For the text-containing cell, return its midpoint in [X, Y] coordinate format. 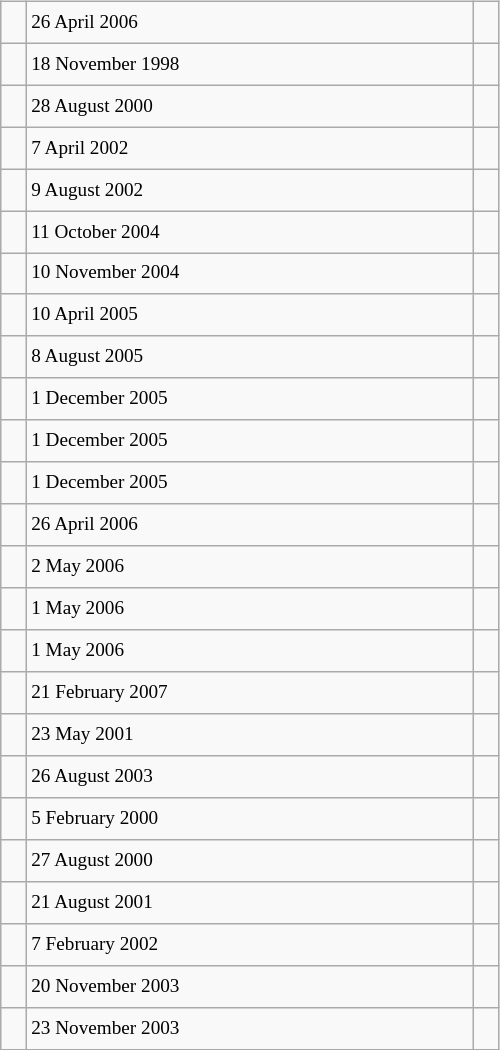
23 May 2001 [250, 735]
27 August 2000 [250, 861]
11 October 2004 [250, 232]
20 November 2003 [250, 986]
21 February 2007 [250, 693]
21 August 2001 [250, 902]
8 August 2005 [250, 357]
18 November 1998 [250, 64]
26 August 2003 [250, 777]
2 May 2006 [250, 567]
23 November 2003 [250, 1028]
7 April 2002 [250, 148]
10 November 2004 [250, 274]
5 February 2000 [250, 819]
10 April 2005 [250, 315]
9 August 2002 [250, 190]
7 February 2002 [250, 944]
28 August 2000 [250, 106]
